Locate the cell with the specified text and output its [X, Y] center coordinate. 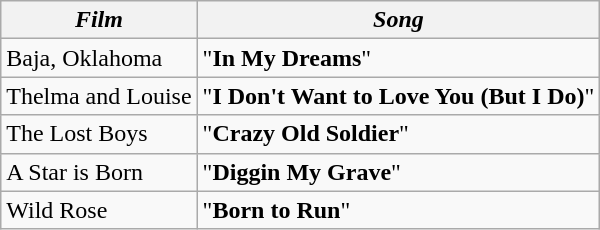
Song [398, 20]
The Lost Boys [99, 134]
"In My Dreams" [398, 58]
"Crazy Old Soldier" [398, 134]
Film [99, 20]
"I Don't Want to Love You (But I Do)" [398, 96]
"Born to Run" [398, 210]
A Star is Born [99, 172]
Baja, Oklahoma [99, 58]
Wild Rose [99, 210]
Thelma and Louise [99, 96]
"Diggin My Grave" [398, 172]
